Locate the cell with the specified text and output its [x, y] center coordinate. 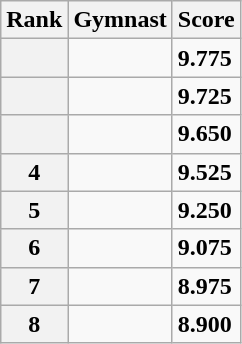
Score [206, 20]
4 [34, 172]
9.250 [206, 210]
9.650 [206, 134]
9.525 [206, 172]
5 [34, 210]
8 [34, 324]
9.775 [206, 58]
Gymnast [120, 20]
Rank [34, 20]
8.975 [206, 286]
8.900 [206, 324]
9.075 [206, 248]
7 [34, 286]
9.725 [206, 96]
6 [34, 248]
